Return the [x, y] coordinate for the center point of the cell that contains the specified text.  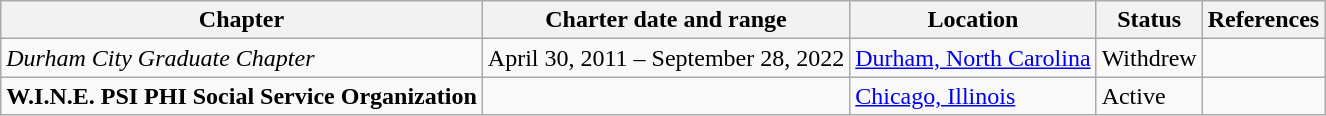
Active [1149, 96]
Charter date and range [666, 20]
April 30, 2011 – September 28, 2022 [666, 58]
Withdrew [1149, 58]
Status [1149, 20]
Chicago, Illinois [973, 96]
Durham City Graduate Chapter [242, 58]
Durham, North Carolina [973, 58]
References [1264, 20]
W.I.N.E. PSI PHI Social Service Organization [242, 96]
Chapter [242, 20]
Location [973, 20]
